Extract the [x, y] coordinate from the center of the cell holding the provided text.  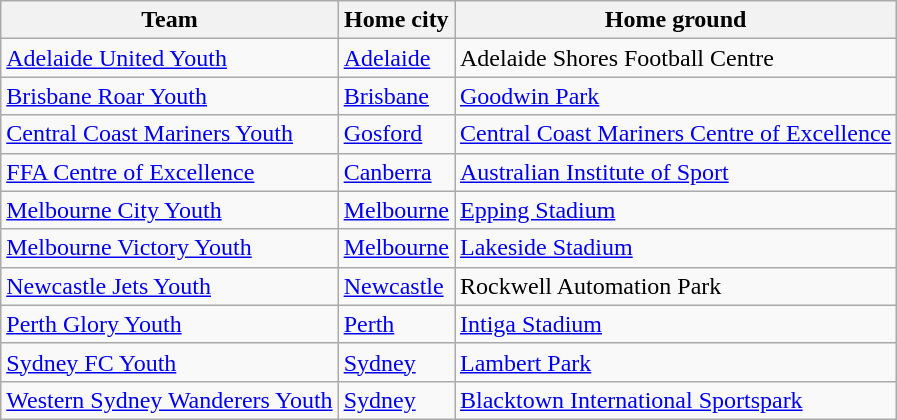
Adelaide United Youth [170, 58]
Brisbane Roar Youth [170, 96]
Lambert Park [675, 362]
Melbourne City Youth [170, 210]
Melbourne Victory Youth [170, 248]
Perth Glory Youth [170, 324]
Canberra [396, 172]
Gosford [396, 134]
Home city [396, 20]
Central Coast Mariners Centre of Excellence [675, 134]
Blacktown International Sportspark [675, 400]
Goodwin Park [675, 96]
Western Sydney Wanderers Youth [170, 400]
Home ground [675, 20]
Rockwell Automation Park [675, 286]
Australian Institute of Sport [675, 172]
Team [170, 20]
Lakeside Stadium [675, 248]
Newcastle Jets Youth [170, 286]
Newcastle [396, 286]
Brisbane [396, 96]
Adelaide [396, 58]
Sydney FC Youth [170, 362]
Intiga Stadium [675, 324]
Central Coast Mariners Youth [170, 134]
Adelaide Shores Football Centre [675, 58]
FFA Centre of Excellence [170, 172]
Perth [396, 324]
Epping Stadium [675, 210]
